Detect which cell encompasses the target text, then output its [X, Y] center coordinate. 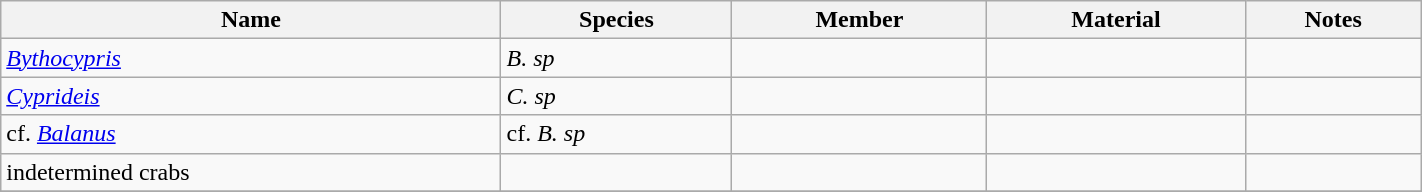
Cyprideis [251, 96]
Species [616, 20]
Name [251, 20]
B. sp [616, 58]
Member [860, 20]
cf. B. sp [616, 134]
C. sp [616, 96]
Notes [1333, 20]
indetermined crabs [251, 172]
cf. Balanus [251, 134]
Material [1116, 20]
Bythocypris [251, 58]
